Locate the cell with the specified text and output its [X, Y] center coordinate. 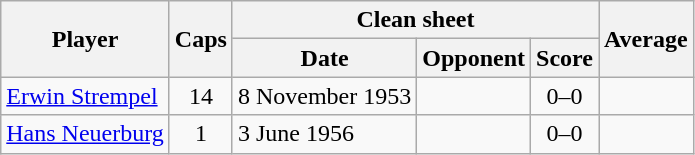
Clean sheet [415, 20]
8 November 1953 [324, 96]
1 [200, 134]
14 [200, 96]
Opponent [474, 58]
Hans Neuerburg [86, 134]
Caps [200, 39]
Average [646, 39]
Erwin Strempel [86, 96]
Score [565, 58]
3 June 1956 [324, 134]
Date [324, 58]
Player [86, 39]
